Determine the [x, y] coordinate at the center of the cell enclosing the given text.  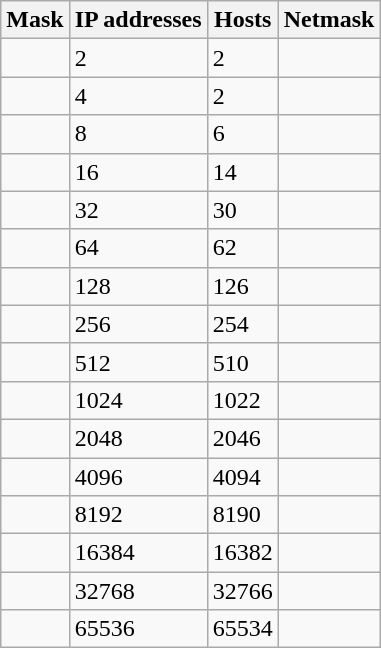
1024 [138, 400]
128 [138, 286]
14 [242, 172]
IP addresses [138, 20]
8190 [242, 515]
32 [138, 210]
16384 [138, 553]
6 [242, 134]
4094 [242, 477]
512 [138, 362]
62 [242, 248]
4 [138, 96]
2048 [138, 438]
126 [242, 286]
65534 [242, 629]
Netmask [329, 20]
2046 [242, 438]
4096 [138, 477]
1022 [242, 400]
65536 [138, 629]
Hosts [242, 20]
256 [138, 324]
32768 [138, 591]
30 [242, 210]
32766 [242, 591]
510 [242, 362]
Mask [35, 20]
254 [242, 324]
8192 [138, 515]
64 [138, 248]
16 [138, 172]
8 [138, 134]
16382 [242, 553]
